Capture the cell that displays the provided text and extract its (X, Y) central coordinate. 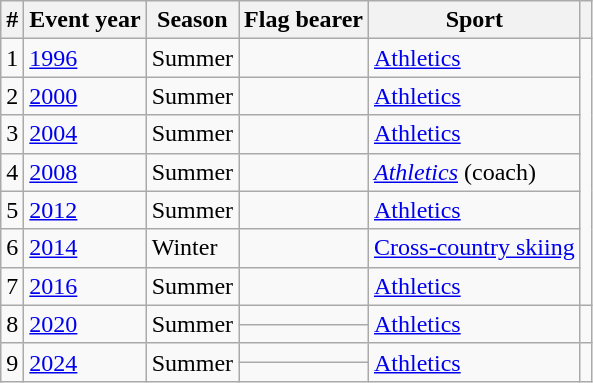
3 (12, 134)
# (12, 20)
4 (12, 172)
5 (12, 210)
2 (12, 96)
2020 (85, 324)
2012 (85, 210)
2004 (85, 134)
Cross-country skiing (474, 248)
Sport (474, 20)
Athletics (coach) (474, 172)
6 (12, 248)
2014 (85, 248)
Season (192, 20)
2008 (85, 172)
2016 (85, 286)
Winter (192, 248)
1996 (85, 58)
2000 (85, 96)
7 (12, 286)
2024 (85, 362)
1 (12, 58)
Event year (85, 20)
Flag bearer (304, 20)
9 (12, 362)
8 (12, 324)
